Extract the [X, Y] coordinate from the center of the cell holding the provided text.  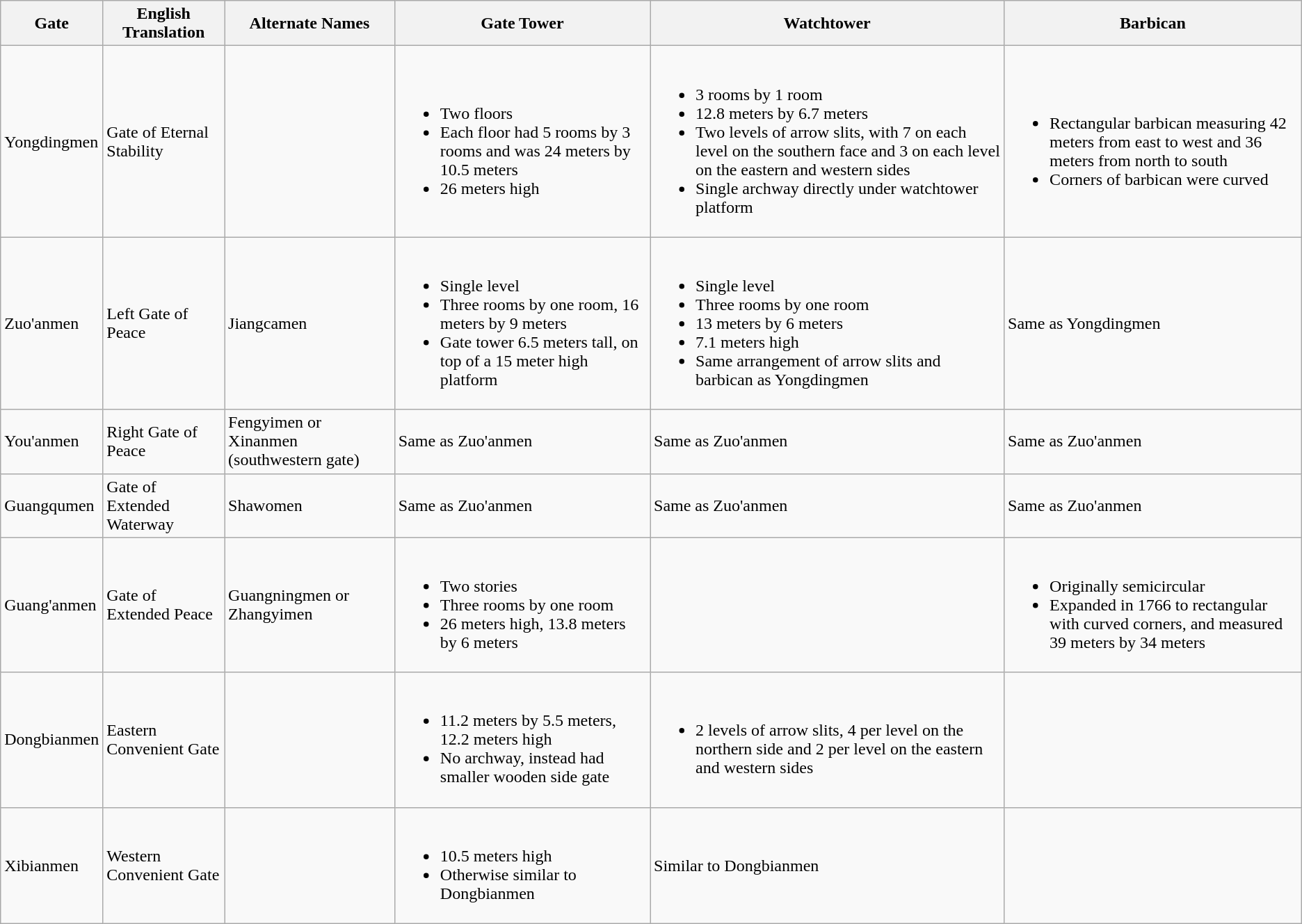
Gate of Extended Waterway [164, 505]
Similar to Dongbianmen [826, 865]
You'anmen [51, 441]
English Translation [164, 24]
Same as Yongdingmen [1153, 323]
Barbican [1153, 24]
Jiangcamen [310, 323]
Zuo'anmen [51, 323]
Gate [51, 24]
Guangqumen [51, 505]
Watchtower [826, 24]
Dongbianmen [51, 740]
Alternate Names [310, 24]
Eastern Convenient Gate [164, 740]
Gate Tower [522, 24]
Shawomen [310, 505]
Xibianmen [51, 865]
Guangningmen or Zhangyimen [310, 605]
Single levelThree rooms by one room, 16 meters by 9 metersGate tower 6.5 meters tall, on top of a 15 meter high platform [522, 323]
Guang'anmen [51, 605]
Originally semicircularExpanded in 1766 to rectangular with curved corners, and measured 39 meters by 34 meters [1153, 605]
Gate of Eternal Stability [164, 142]
Yongdingmen [51, 142]
Rectangular barbican measuring 42 meters from east to west and 36 meters from north to southCorners of barbican were curved [1153, 142]
Fengyimen or Xinanmen (southwestern gate) [310, 441]
Gate of Extended Peace [164, 605]
Two storiesThree rooms by one room26 meters high, 13.8 meters by 6 meters [522, 605]
Western Convenient Gate [164, 865]
11.2 meters by 5.5 meters, 12.2 meters highNo archway, instead had smaller wooden side gate [522, 740]
Single levelThree rooms by one room13 meters by 6 meters7.1 meters highSame arrangement of arrow slits and barbican as Yongdingmen [826, 323]
Two floorsEach floor had 5 rooms by 3 rooms and was 24 meters by 10.5 meters26 meters high [522, 142]
10.5 meters highOtherwise similar to Dongbianmen [522, 865]
2 levels of arrow slits, 4 per level on the northern side and 2 per level on the eastern and western sides [826, 740]
Right Gate of Peace [164, 441]
Left Gate of Peace [164, 323]
